Search for the cell housing the specified text and yield its (x, y) center coordinate. 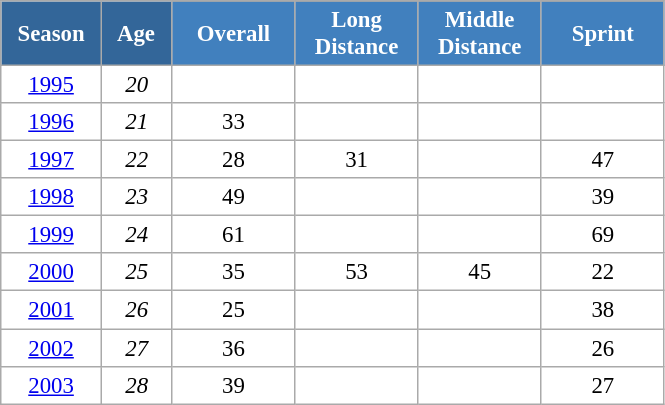
24 (136, 235)
45 (480, 273)
53 (356, 273)
31 (356, 160)
36 (234, 348)
1998 (52, 197)
Middle Distance (480, 34)
61 (234, 235)
1996 (52, 122)
1999 (52, 235)
2002 (52, 348)
23 (136, 197)
2000 (52, 273)
21 (136, 122)
35 (234, 273)
1997 (52, 160)
47 (602, 160)
Long Distance (356, 34)
20 (136, 85)
Sprint (602, 34)
2001 (52, 310)
1995 (52, 85)
Overall (234, 34)
49 (234, 197)
33 (234, 122)
Age (136, 34)
38 (602, 310)
2003 (52, 385)
69 (602, 235)
Season (52, 34)
